Detect which cell encompasses the target text, then output its [x, y] center coordinate. 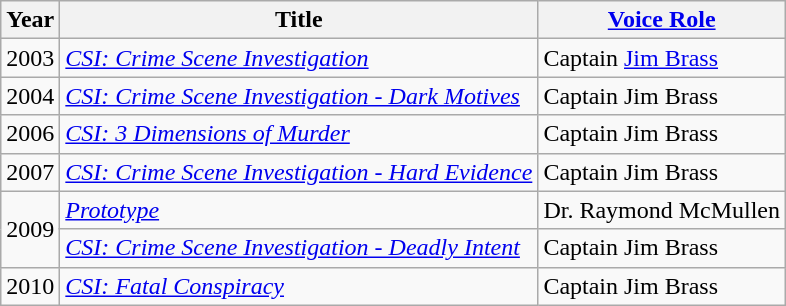
Prototype [299, 210]
Dr. Raymond McMullen [662, 210]
Title [299, 20]
Year [30, 20]
CSI: Crime Scene Investigation [299, 58]
CSI: Crime Scene Investigation - Hard Evidence [299, 172]
CSI: Crime Scene Investigation - Deadly Intent [299, 248]
2006 [30, 134]
CSI: Fatal Conspiracy [299, 286]
2003 [30, 58]
2004 [30, 96]
2010 [30, 286]
CSI: Crime Scene Investigation - Dark Motives [299, 96]
Voice Role [662, 20]
2009 [30, 229]
2007 [30, 172]
CSI: 3 Dimensions of Murder [299, 134]
